Output the [X, Y] coordinate of the center of the cell containing the given text.  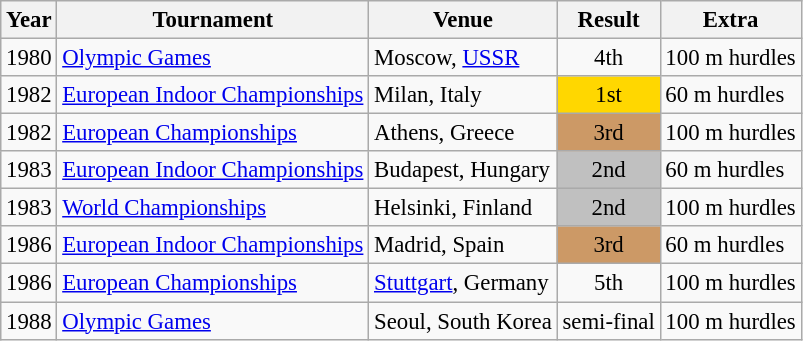
Venue [463, 20]
Helsinki, Finland [463, 208]
Result [608, 20]
Milan, Italy [463, 95]
Athens, Greece [463, 133]
1980 [29, 58]
semi-final [608, 321]
Tournament [213, 20]
4th [608, 58]
Seoul, South Korea [463, 321]
1st [608, 95]
World Championships [213, 208]
1988 [29, 321]
5th [608, 283]
Moscow, USSR [463, 58]
Extra [730, 20]
Madrid, Spain [463, 245]
Budapest, Hungary [463, 170]
Stuttgart, Germany [463, 283]
Year [29, 20]
